Identify which cell holds the provided text, then report its [x, y] central coordinate. 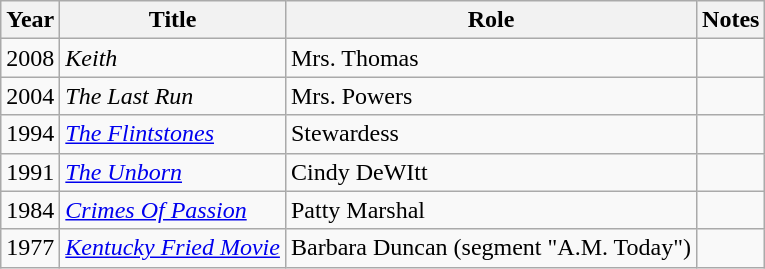
Title [173, 20]
1977 [30, 248]
1984 [30, 210]
1991 [30, 172]
Barbara Duncan (segment "A.M. Today") [490, 248]
2004 [30, 96]
Kentucky Fried Movie [173, 248]
Crimes Of Passion [173, 210]
2008 [30, 58]
Role [490, 20]
The Flintstones [173, 134]
Stewardess [490, 134]
Cindy DeWItt [490, 172]
Keith [173, 58]
The Unborn [173, 172]
The Last Run [173, 96]
Notes [731, 20]
Year [30, 20]
Mrs. Powers [490, 96]
Mrs. Thomas [490, 58]
1994 [30, 134]
Patty Marshal [490, 210]
